From the cell containing the given text, extract its center point as (x, y) coordinate. 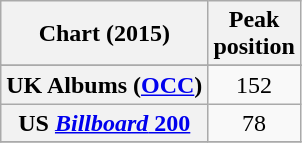
78 (254, 123)
152 (254, 85)
UK Albums (OCC) (104, 85)
US Billboard 200 (104, 123)
Chart (2015) (104, 34)
Peak position (254, 34)
